Return the [x, y] coordinate for the center point of the cell that contains the specified text.  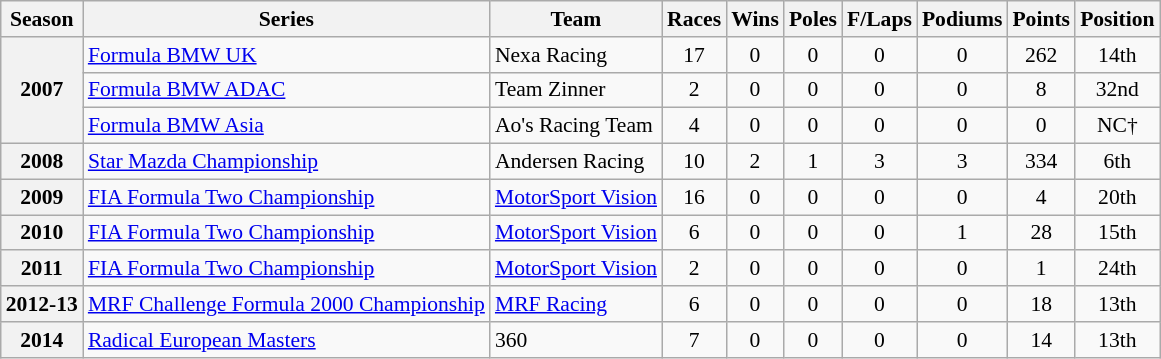
16 [694, 197]
Nexa Racing [576, 55]
20th [1117, 197]
334 [1041, 162]
NC† [1117, 126]
2007 [42, 90]
MRF Challenge Formula 2000 Championship [286, 304]
2009 [42, 197]
2010 [42, 233]
Star Mazda Championship [286, 162]
Radical European Masters [286, 340]
10 [694, 162]
Points [1041, 19]
32nd [1117, 90]
Team Zinner [576, 90]
Podiums [962, 19]
17 [694, 55]
7 [694, 340]
Ao's Racing Team [576, 126]
18 [1041, 304]
Season [42, 19]
15th [1117, 233]
Formula BMW UK [286, 55]
2011 [42, 269]
6th [1117, 162]
Andersen Racing [576, 162]
262 [1041, 55]
Poles [813, 19]
Series [286, 19]
Team [576, 19]
Races [694, 19]
MRF Racing [576, 304]
Wins [755, 19]
2014 [42, 340]
28 [1041, 233]
14 [1041, 340]
Formula BMW Asia [286, 126]
8 [1041, 90]
24th [1117, 269]
Position [1117, 19]
2008 [42, 162]
Formula BMW ADAC [286, 90]
2012-13 [42, 304]
14th [1117, 55]
F/Laps [880, 19]
360 [576, 340]
